Pinpoint the cell where the given text exists, returning its [x, y] midpoint coordinate. 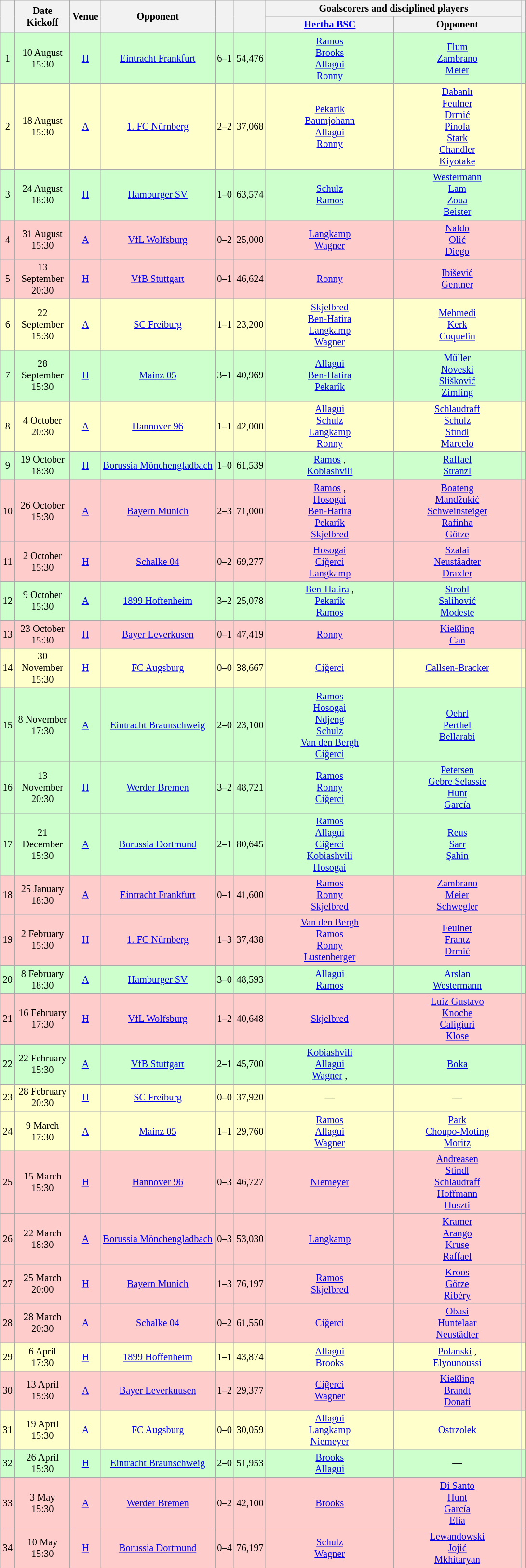
71,000 [250, 511]
Allagui Ramos [330, 979]
Szalai Neustäadter Draxler [457, 562]
21 December15:30 [42, 844]
Ramos Allagui Ciğerci Kobiashvili Hosogai [330, 844]
22 September15:30 [42, 324]
16 [8, 787]
53,030 [250, 1239]
19 [8, 940]
Dabanlı Feulner Drmić Pinola Stark Chandler Kiyotake [457, 126]
Pekarík Baumjohann Allagui Ronny [330, 126]
28 March20:30 [42, 1323]
23,100 [250, 725]
27 [8, 1284]
Obasi Huntelaar Neustädter [457, 1323]
Park Choupo-Moting Moritz [457, 1131]
Kobiashvili Allagui Wagner , [330, 1064]
Skjelbred Ben-Hatira Langkamp Wagner [330, 324]
13 April15:30 [42, 1391]
Niemeyer [330, 1182]
40,648 [250, 1019]
10 August15:30 [42, 58]
28 [8, 1323]
63,574 [250, 195]
Feulner Frantz Drmić [457, 940]
2 February15:30 [42, 940]
Westermann Lam Zoua Beister [457, 195]
Ramos Ronny Skjelbred [330, 895]
24 August18:30 [42, 195]
0–4 [225, 1548]
11 [8, 562]
Bayer Leverkusen [158, 635]
46,624 [250, 279]
80,645 [250, 844]
30,059 [250, 1430]
24 [8, 1131]
69,277 [250, 562]
26 April15:30 [42, 1463]
6–1 [225, 58]
5 [8, 279]
54,476 [250, 58]
Callsen-Bracker [457, 668]
Van den Bergh Ramos Ronny Lustenberger [330, 940]
37,438 [250, 940]
30 [8, 1391]
13 September20:30 [42, 279]
Kramer Arango Kruse Raffael [457, 1239]
9 March17:30 [42, 1131]
Goalscorers and disciplined players [393, 8]
29,760 [250, 1131]
Mehmedi Kerk Coquelin [457, 324]
10 [8, 511]
Ramos Allagui Wagner [330, 1131]
1 [8, 58]
4 [8, 240]
Hertha BSC [330, 25]
31 [8, 1430]
22 March18:30 [42, 1239]
DateKickoff [42, 16]
3 May15:30 [42, 1503]
8 [8, 426]
Langkamp Wagner [330, 240]
6 [8, 324]
12 [8, 601]
19 October18:30 [42, 466]
47,419 [250, 635]
Venue [85, 16]
8 November17:30 [42, 725]
9 [8, 466]
61,550 [250, 1323]
Lewandowski Jojić Mkhitaryan [457, 1548]
Brooks [330, 1503]
37,068 [250, 126]
2 [8, 126]
Ostrzolek [457, 1430]
Polanski , Elyounoussi [457, 1357]
25 March20:00 [42, 1284]
Ramos Ronny Ciğerci [330, 787]
40,969 [250, 375]
Ramos Brooks Allagui Ronny [330, 58]
28 September15:30 [42, 375]
Ibišević Gentner [457, 279]
2 October15:30 [42, 562]
34 [8, 1548]
15 March15:30 [42, 1182]
Kießling Can [457, 635]
Allagui Ben-Hatira Pekarík [330, 375]
15 [8, 725]
31 August15:30 [42, 240]
18 August15:30 [42, 126]
46,727 [250, 1182]
20 [8, 979]
Allagui Langkamp Niemeyer [330, 1430]
Boka [457, 1064]
13 [8, 635]
22 [8, 1064]
37,920 [250, 1098]
22 February15:30 [42, 1064]
25,000 [250, 240]
Schlaudraff SchulzStindl Marcelo [457, 426]
29,377 [250, 1391]
Kroos Götze Ribéry [457, 1284]
3 [8, 195]
16 February17:30 [42, 1019]
25 January18:30 [42, 895]
26 October15:30 [42, 511]
Andreasen Stindl Schlaudraff Hoffmann Huszti [457, 1182]
42,000 [250, 426]
19 April15:30 [42, 1430]
Brooks Allagui [330, 1463]
61,539 [250, 466]
48,593 [250, 979]
3–0 [225, 979]
Kießling Brandt Donati [457, 1391]
Oehrl Perthel Bellarabi [457, 725]
17 [8, 844]
Ciğerci Wagner [330, 1391]
Allagui Brooks [330, 1357]
Hosogai Ciğerci Langkamp [330, 562]
Schulz Ramos [330, 195]
23 October15:30 [42, 635]
Reus Sarr Şahin [457, 844]
Ben-Hatira , Pekarík Ramos [330, 601]
Schulz Wagner [330, 1548]
Langkamp [330, 1239]
Petersen Gebre Selassie Hunt García [457, 787]
2–2 [225, 126]
33 [8, 1503]
45,700 [250, 1064]
3–1 [225, 375]
25,078 [250, 601]
Ramos , Hosogai Ben-Hatira Pekarík Skjelbred [330, 511]
28 February20:30 [42, 1098]
Raffael Stranzl [457, 466]
13 November20:30 [42, 787]
42,100 [250, 1503]
Di Santo Hunt García Elia [457, 1503]
32 [8, 1463]
Luiz Gustavo Knoche Caligiuri Klose [457, 1019]
Ramos Hosogai Ndjeng Schulz Van den Bergh Ciğerci [330, 725]
Arslan Westermann [457, 979]
Bayer Leverkuusen [158, 1391]
51,953 [250, 1463]
21 [8, 1019]
38,667 [250, 668]
Zambrano Meier Schwegler [457, 895]
41,600 [250, 895]
7 [8, 375]
Naldo Olić Diego [457, 240]
18 [8, 895]
4 October20:30 [42, 426]
9 October15:30 [42, 601]
10 May15:30 [42, 1548]
Skjelbred [330, 1019]
2–3 [225, 511]
Müller Noveski Slišković Zimling [457, 375]
Strobl Salihović Modeste [457, 601]
6 April17:30 [42, 1357]
26 [8, 1239]
8 February18:30 [42, 979]
Ramos , Kobiashvili [330, 466]
Ramos Skjelbred [330, 1284]
29 [8, 1357]
14 [8, 668]
23,200 [250, 324]
25 [8, 1182]
Allagui Schulz Langkamp Ronny [330, 426]
43,874 [250, 1357]
30 November15:30 [42, 668]
Flum Zambrano Meier [457, 58]
23 [8, 1098]
48,721 [250, 787]
Boateng Mandžukić Schweinsteiger Rafinha Götze [457, 511]
